Extract the [X, Y] coordinate from the center of the cell holding the provided text.  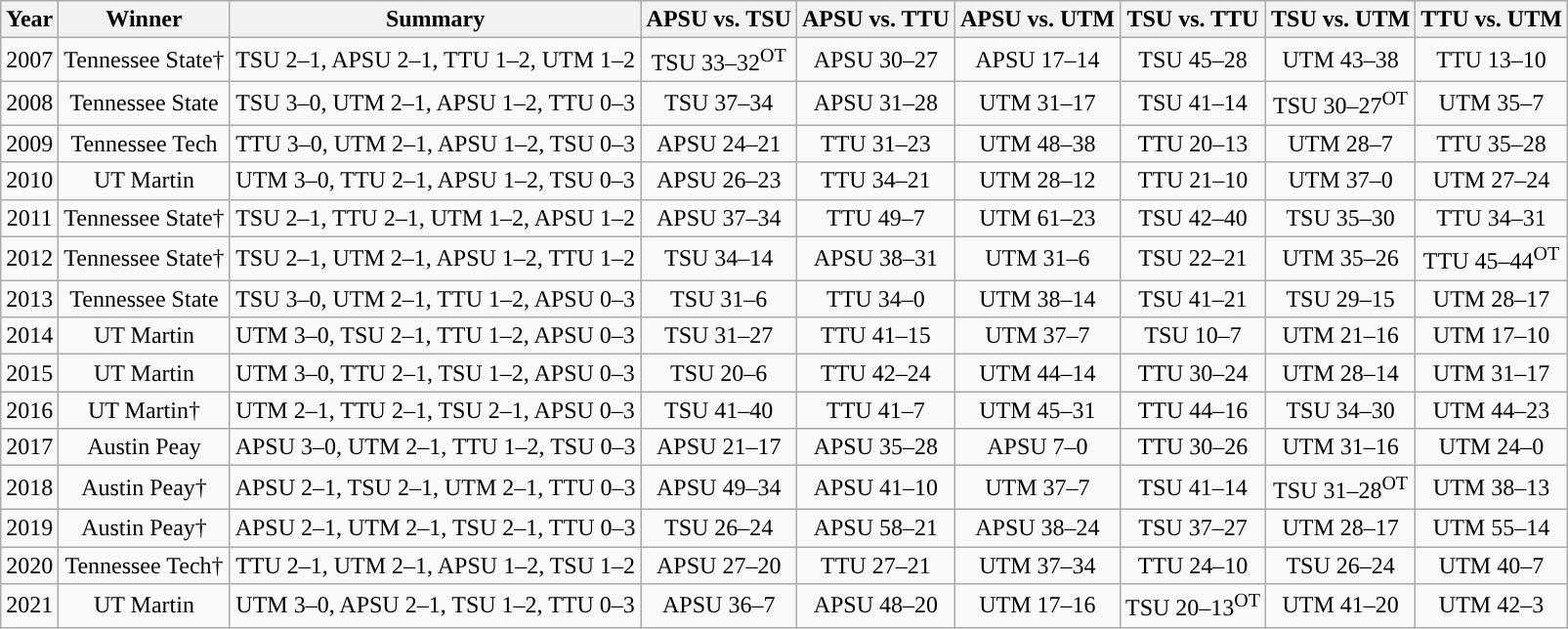
TSU 31–27 [719, 336]
Year [29, 20]
UTM 3–0, TTU 2–1, TSU 1–2, APSU 0–3 [436, 373]
UTM 3–0, TSU 2–1, TTU 1–2, APSU 0–3 [436, 336]
TSU 45–28 [1192, 61]
TSU 41–21 [1192, 299]
TTU 30–26 [1192, 447]
Winner [145, 20]
APSU 38–31 [875, 258]
APSU 27–20 [719, 566]
APSU 36–7 [719, 606]
UTM 61–23 [1038, 218]
APSU 3–0, UTM 2–1, TTU 1–2, TSU 0–3 [436, 447]
TTU 13–10 [1492, 61]
TSU 33–32OT [719, 61]
TTU 34–21 [875, 181]
APSU 48–20 [875, 606]
TSU 3–0, UTM 2–1, APSU 1–2, TTU 0–3 [436, 104]
TTU 34–31 [1492, 218]
APSU 38–24 [1038, 528]
2013 [29, 299]
UTM 40–7 [1492, 566]
UTM 42–3 [1492, 606]
UTM 45–31 [1038, 410]
UTM 31–16 [1340, 447]
TTU 30–24 [1192, 373]
TSU vs. UTM [1340, 20]
TSU 2–1, APSU 2–1, TTU 1–2, UTM 1–2 [436, 61]
TTU 24–10 [1192, 566]
2016 [29, 410]
TSU 22–21 [1192, 258]
UTM 35–26 [1340, 258]
APSU 41–10 [875, 488]
TTU 41–15 [875, 336]
TTU 20–13 [1192, 144]
UTM 31–6 [1038, 258]
APSU 49–34 [719, 488]
2019 [29, 528]
TTU 42–24 [875, 373]
UTM 3–0, TTU 2–1, APSU 1–2, TSU 0–3 [436, 181]
TTU vs. UTM [1492, 20]
UTM 28–14 [1340, 373]
TSU 42–40 [1192, 218]
TSU 2–1, UTM 2–1, APSU 1–2, TTU 1–2 [436, 258]
UTM 41–20 [1340, 606]
APSU 26–23 [719, 181]
TSU 41–40 [719, 410]
APSU 35–28 [875, 447]
UTM 17–16 [1038, 606]
UTM 55–14 [1492, 528]
APSU 58–21 [875, 528]
2015 [29, 373]
TTU 27–21 [875, 566]
UTM 17–10 [1492, 336]
TSU 20–13OT [1192, 606]
2007 [29, 61]
APSU vs. TSU [719, 20]
2018 [29, 488]
TSU 37–34 [719, 104]
TSU 35–30 [1340, 218]
2020 [29, 566]
TTU 31–23 [875, 144]
2017 [29, 447]
UTM 24–0 [1492, 447]
TTU 35–28 [1492, 144]
APSU 21–17 [719, 447]
TSU 30–27OT [1340, 104]
APSU 2–1, TSU 2–1, UTM 2–1, TTU 0–3 [436, 488]
APSU vs. UTM [1038, 20]
APSU 17–14 [1038, 61]
UTM 38–14 [1038, 299]
UTM 38–13 [1492, 488]
2021 [29, 606]
UTM 37–0 [1340, 181]
Austin Peay [145, 447]
TTU 21–10 [1192, 181]
TTU 49–7 [875, 218]
TSU 31–6 [719, 299]
APSU 37–34 [719, 218]
TSU 3–0, UTM 2–1, TTU 1–2, APSU 0–3 [436, 299]
TTU 45–44OT [1492, 258]
UTM 44–14 [1038, 373]
2010 [29, 181]
TTU 34–0 [875, 299]
UTM 21–16 [1340, 336]
TSU 10–7 [1192, 336]
APSU 31–28 [875, 104]
TSU 20–6 [719, 373]
2009 [29, 144]
2012 [29, 258]
UTM 37–34 [1038, 566]
2014 [29, 336]
UTM 28–7 [1340, 144]
TSU 37–27 [1192, 528]
APSU 2–1, UTM 2–1, TSU 2–1, TTU 0–3 [436, 528]
UT Martin† [145, 410]
2011 [29, 218]
TSU 29–15 [1340, 299]
APSU 7–0 [1038, 447]
Summary [436, 20]
APSU 30–27 [875, 61]
UTM 44–23 [1492, 410]
TTU 3–0, UTM 2–1, APSU 1–2, TSU 0–3 [436, 144]
UTM 28–12 [1038, 181]
APSU vs. TTU [875, 20]
Tennessee Tech† [145, 566]
TSU 2–1, TTU 2–1, UTM 1–2, APSU 1–2 [436, 218]
TTU 44–16 [1192, 410]
TSU vs. TTU [1192, 20]
TSU 34–30 [1340, 410]
UTM 35–7 [1492, 104]
2008 [29, 104]
TTU 2–1, UTM 2–1, APSU 1–2, TSU 1–2 [436, 566]
UTM 2–1, TTU 2–1, TSU 2–1, APSU 0–3 [436, 410]
UTM 3–0, APSU 2–1, TSU 1–2, TTU 0–3 [436, 606]
Tennessee Tech [145, 144]
UTM 27–24 [1492, 181]
TTU 41–7 [875, 410]
UTM 43–38 [1340, 61]
UTM 48–38 [1038, 144]
TSU 31–28OT [1340, 488]
APSU 24–21 [719, 144]
TSU 34–14 [719, 258]
